Search for the cell housing the specified text and yield its [X, Y] center coordinate. 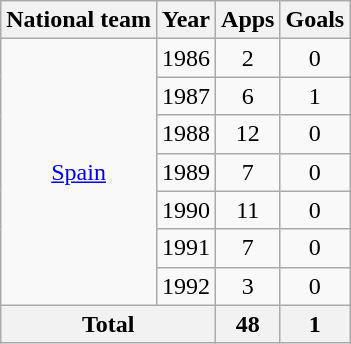
48 [248, 324]
6 [248, 96]
Goals [315, 20]
1991 [186, 248]
2 [248, 58]
1990 [186, 210]
Spain [79, 172]
Year [186, 20]
11 [248, 210]
12 [248, 134]
National team [79, 20]
3 [248, 286]
Apps [248, 20]
1988 [186, 134]
Total [108, 324]
1989 [186, 172]
1992 [186, 286]
1986 [186, 58]
1987 [186, 96]
